Return (x, y) of the center of cell containing provided text 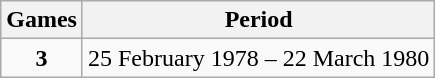
25 February 1978 – 22 March 1980 (258, 58)
Games (42, 20)
Period (258, 20)
3 (42, 58)
